Identify which cell holds the provided text, then report its (X, Y) central coordinate. 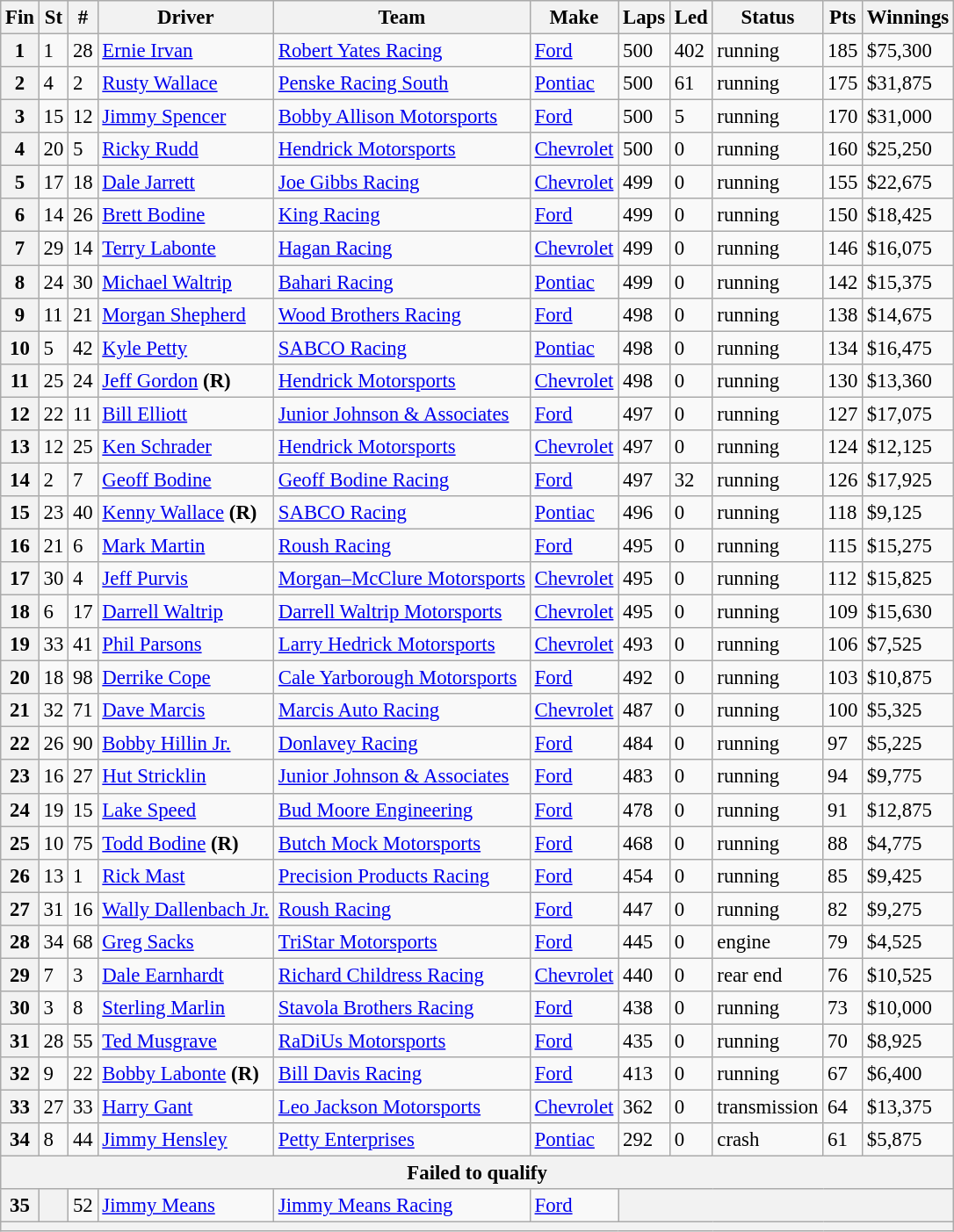
$16,475 (908, 348)
$15,825 (908, 579)
76 (843, 975)
68 (83, 942)
$75,300 (908, 51)
$25,250 (908, 149)
$14,675 (908, 314)
483 (645, 777)
42 (83, 348)
Precision Products Racing (401, 875)
Sterling Marlin (185, 1008)
146 (843, 249)
$5,325 (908, 710)
$10,000 (908, 1008)
109 (843, 612)
Dale Earnhardt (185, 975)
Wood Brothers Racing (401, 314)
Petty Enterprises (401, 1140)
170 (843, 117)
Fin (20, 18)
487 (645, 710)
Donlavey Racing (401, 744)
Marcis Auto Racing (401, 710)
Bud Moore Engineering (401, 810)
67 (843, 1074)
292 (645, 1140)
160 (843, 149)
Morgan Shepherd (185, 314)
40 (83, 513)
103 (843, 678)
$15,375 (908, 282)
$17,925 (908, 479)
Ted Musgrave (185, 1041)
Kenny Wallace (R) (185, 513)
Cale Yarborough Motorsports (401, 678)
Dale Jarrett (185, 183)
Leo Jackson Motorsports (401, 1107)
142 (843, 282)
$7,525 (908, 645)
Phil Parsons (185, 645)
Led (690, 18)
Joe Gibbs Racing (401, 183)
127 (843, 414)
134 (843, 348)
155 (843, 183)
Hut Stricklin (185, 777)
55 (83, 1041)
Jimmy Means Racing (401, 1206)
Bill Davis Racing (401, 1074)
Penske Racing South (401, 83)
Harry Gant (185, 1107)
Ricky Rudd (185, 149)
82 (843, 909)
$10,525 (908, 975)
Make (574, 18)
Rusty Wallace (185, 83)
Jeff Gordon (R) (185, 380)
492 (645, 678)
Stavola Brothers Racing (401, 1008)
Ernie Irvan (185, 51)
478 (645, 810)
64 (843, 1107)
Mark Martin (185, 545)
RaDiUs Motorsports (401, 1041)
Jimmy Hensley (185, 1140)
118 (843, 513)
$31,875 (908, 83)
91 (843, 810)
85 (843, 875)
435 (645, 1041)
52 (83, 1206)
Geoff Bodine Racing (401, 479)
$5,875 (908, 1140)
362 (645, 1107)
$22,675 (908, 183)
Richard Childress Racing (401, 975)
Darrell Waltrip (185, 612)
115 (843, 545)
98 (83, 678)
44 (83, 1140)
Jimmy Means (185, 1206)
Greg Sacks (185, 942)
Michael Waltrip (185, 282)
73 (843, 1008)
440 (645, 975)
$9,275 (908, 909)
$17,075 (908, 414)
rear end (768, 975)
Winnings (908, 18)
402 (690, 51)
100 (843, 710)
$31,000 (908, 117)
445 (645, 942)
$9,125 (908, 513)
$8,925 (908, 1041)
468 (645, 843)
124 (843, 447)
185 (843, 51)
TriStar Motorsports (401, 942)
138 (843, 314)
$9,425 (908, 875)
Butch Mock Motorsports (401, 843)
94 (843, 777)
Kyle Petty (185, 348)
438 (645, 1008)
71 (83, 710)
transmission (768, 1107)
413 (645, 1074)
$18,425 (908, 215)
Terry Labonte (185, 249)
Wally Dallenbach Jr. (185, 909)
Brett Bodine (185, 215)
Bill Elliott (185, 414)
130 (843, 380)
88 (843, 843)
90 (83, 744)
Driver (185, 18)
75 (83, 843)
$12,125 (908, 447)
crash (768, 1140)
79 (843, 942)
Lake Speed (185, 810)
Status (768, 18)
Larry Hedrick Motorsports (401, 645)
$5,225 (908, 744)
Hagan Racing (401, 249)
126 (843, 479)
Todd Bodine (R) (185, 843)
$6,400 (908, 1074)
$4,525 (908, 942)
$15,275 (908, 545)
175 (843, 83)
# (83, 18)
150 (843, 215)
35 (20, 1206)
Jimmy Spencer (185, 117)
Dave Marcis (185, 710)
Bahari Racing (401, 282)
$13,360 (908, 380)
496 (645, 513)
Robert Yates Racing (401, 51)
$12,875 (908, 810)
Darrell Waltrip Motorsports (401, 612)
Derrike Cope (185, 678)
Failed to qualify (478, 1173)
Team (401, 18)
112 (843, 579)
$10,875 (908, 678)
454 (645, 875)
Rick Mast (185, 875)
Ken Schrader (185, 447)
$13,375 (908, 1107)
41 (83, 645)
106 (843, 645)
Morgan–McClure Motorsports (401, 579)
engine (768, 942)
447 (645, 909)
Laps (645, 18)
97 (843, 744)
Bobby Allison Motorsports (401, 117)
Jeff Purvis (185, 579)
Pts (843, 18)
Bobby Hillin Jr. (185, 744)
King Racing (401, 215)
St (53, 18)
$16,075 (908, 249)
$4,775 (908, 843)
$9,775 (908, 777)
Bobby Labonte (R) (185, 1074)
70 (843, 1041)
493 (645, 645)
$15,630 (908, 612)
484 (645, 744)
Geoff Bodine (185, 479)
